From the cell containing the given text, extract its center point as (X, Y) coordinate. 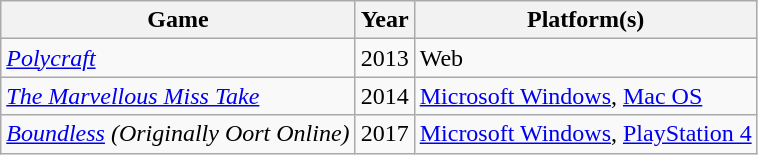
The Marvellous Miss Take (178, 96)
Polycraft (178, 58)
Platform(s) (586, 20)
Year (384, 20)
2017 (384, 134)
Web (586, 58)
Game (178, 20)
2014 (384, 96)
Microsoft Windows, PlayStation 4 (586, 134)
Microsoft Windows, Mac OS (586, 96)
2013 (384, 58)
Boundless (Originally Oort Online) (178, 134)
